Identify which cell holds the provided text, then report its (x, y) central coordinate. 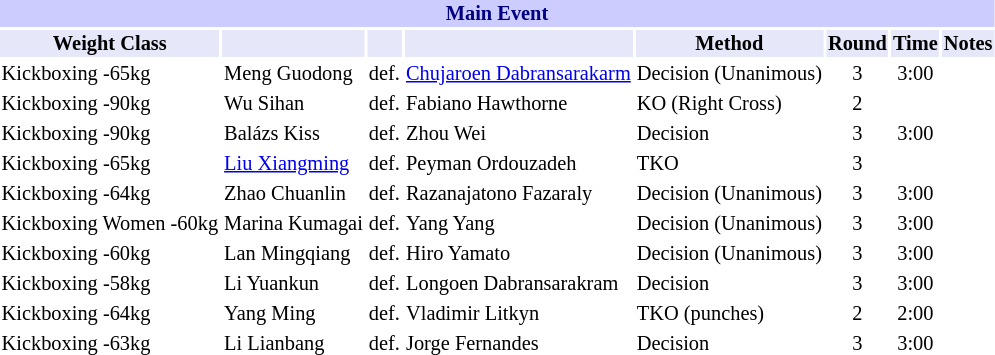
Kickboxing Women -60kg (110, 224)
Weight Class (110, 44)
Round (857, 44)
Peyman Ordouzadeh (518, 164)
Lan Mingqiang (294, 254)
Zhou Wei (518, 134)
Li Yuankun (294, 284)
Time (915, 44)
Meng Guodong (294, 74)
Method (729, 44)
Razanajatono Fazaraly (518, 194)
Fabiano Hawthorne (518, 104)
KO (Right Cross) (729, 104)
Marina Kumagai (294, 224)
Notes (968, 44)
TKO (729, 164)
Balázs Kiss (294, 134)
2:00 (915, 314)
Longoen Dabransarakram (518, 284)
Zhao Chuanlin (294, 194)
Main Event (497, 14)
TKO (punches) (729, 314)
Vladimir Litkyn (518, 314)
Liu Xiangming (294, 164)
Yang Yang (518, 224)
Kickboxing -58kg (110, 284)
Hiro Yamato (518, 254)
Kickboxing -60kg (110, 254)
Chujaroen Dabransarakarm (518, 74)
Wu Sihan (294, 104)
Yang Ming (294, 314)
